Return (X, Y) of the center of cell containing provided text 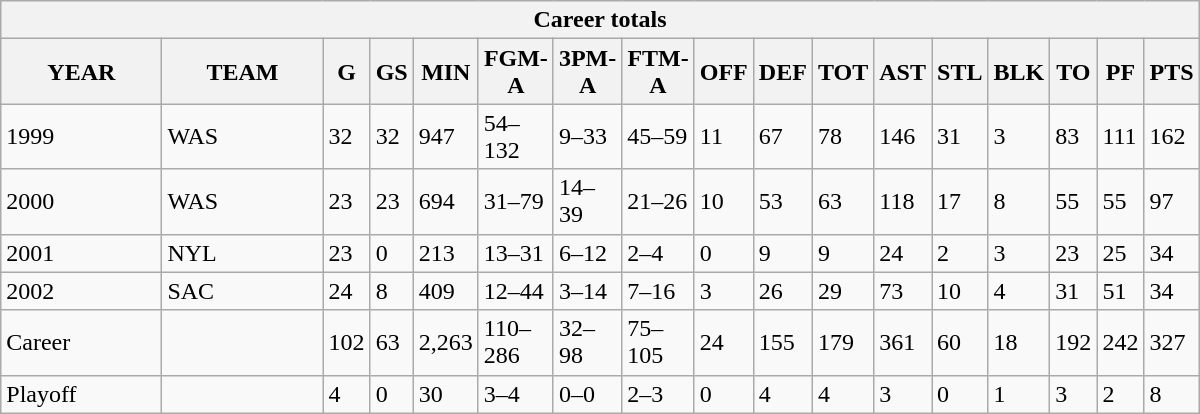
PTS (1172, 72)
1999 (82, 136)
118 (903, 202)
179 (842, 342)
GS (392, 72)
SAC (242, 291)
32–98 (587, 342)
192 (1074, 342)
45–59 (658, 136)
102 (346, 342)
12–44 (516, 291)
Career totals (600, 20)
26 (782, 291)
694 (446, 202)
YEAR (82, 72)
11 (724, 136)
31–79 (516, 202)
1 (1019, 394)
NYL (242, 253)
TEAM (242, 72)
51 (1120, 291)
9–33 (587, 136)
110–286 (516, 342)
MIN (446, 72)
78 (842, 136)
29 (842, 291)
3–14 (587, 291)
Career (82, 342)
2000 (82, 202)
2002 (82, 291)
155 (782, 342)
BLK (1019, 72)
G (346, 72)
75–105 (658, 342)
17 (960, 202)
2–4 (658, 253)
2,263 (446, 342)
162 (1172, 136)
21–26 (658, 202)
67 (782, 136)
361 (903, 342)
14–39 (587, 202)
2001 (82, 253)
947 (446, 136)
18 (1019, 342)
Playoff (82, 394)
83 (1074, 136)
DEF (782, 72)
146 (903, 136)
30 (446, 394)
213 (446, 253)
3–4 (516, 394)
STL (960, 72)
242 (1120, 342)
TO (1074, 72)
AST (903, 72)
3PM-A (587, 72)
7–16 (658, 291)
PF (1120, 72)
FGM-A (516, 72)
TOT (842, 72)
6–12 (587, 253)
97 (1172, 202)
25 (1120, 253)
111 (1120, 136)
13–31 (516, 253)
60 (960, 342)
409 (446, 291)
2–3 (658, 394)
FTM-A (658, 72)
53 (782, 202)
327 (1172, 342)
0–0 (587, 394)
54–132 (516, 136)
OFF (724, 72)
73 (903, 291)
